Detect which cell encompasses the target text, then output its (X, Y) center coordinate. 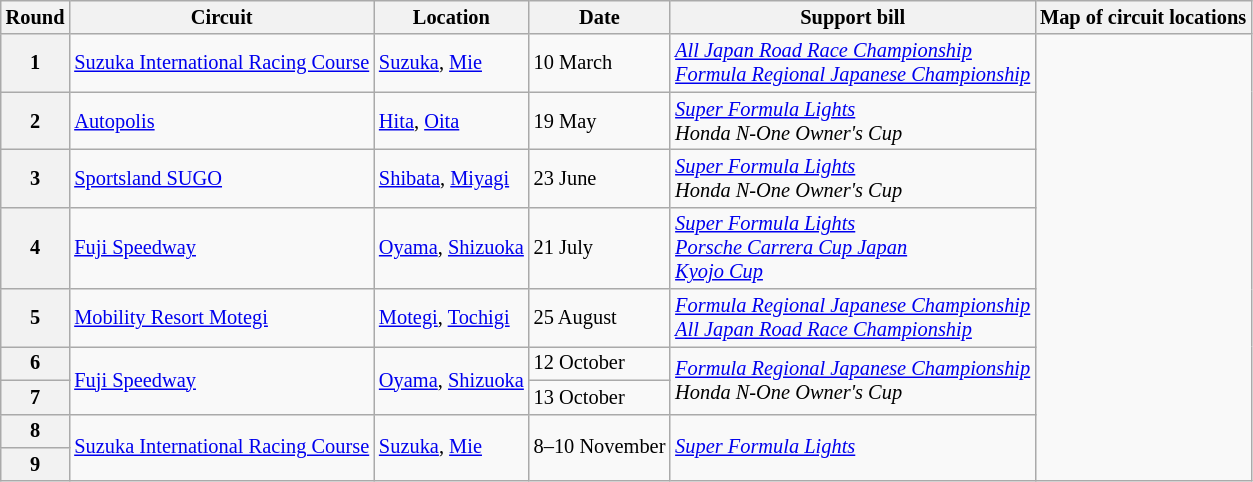
Hita, Oita (452, 121)
2 (36, 121)
Mobility Resort Motegi (222, 318)
Circuit (222, 17)
5 (36, 318)
25 August (600, 318)
19 May (600, 121)
1 (36, 63)
Support bill (852, 17)
13 October (600, 397)
Formula Regional Japanese ChampionshipAll Japan Road Race Championship (852, 318)
Autopolis (222, 121)
Formula Regional Japanese ChampionshipHonda N-One Owner's Cup (852, 380)
10 March (600, 63)
9 (36, 464)
Shibata, Miyagi (452, 178)
23 June (600, 178)
Super Formula LightsPorsche Carrera Cup JapanKyojo Cup (852, 248)
Motegi, Tochigi (452, 318)
6 (36, 363)
Round (36, 17)
Location (452, 17)
7 (36, 397)
All Japan Road Race ChampionshipFormula Regional Japanese Championship (852, 63)
Sportsland SUGO (222, 178)
21 July (600, 248)
3 (36, 178)
Map of circuit locations (1143, 17)
8 (36, 431)
4 (36, 248)
12 October (600, 363)
Date (600, 17)
Super Formula Lights (852, 448)
8–10 November (600, 448)
